Search for the cell housing the specified text and yield its (X, Y) center coordinate. 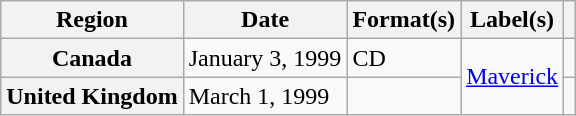
Maverick (512, 77)
Canada (92, 58)
Date (265, 20)
March 1, 1999 (265, 96)
Format(s) (404, 20)
United Kingdom (92, 96)
Region (92, 20)
CD (404, 58)
Label(s) (512, 20)
January 3, 1999 (265, 58)
